Locate the cell with the specified text and output its (x, y) center coordinate. 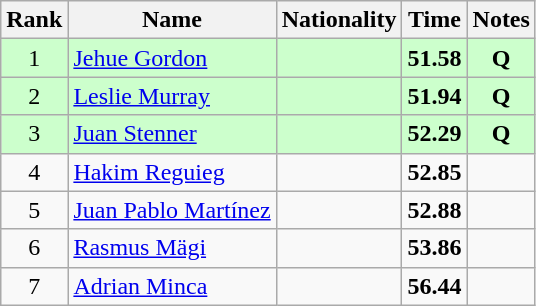
7 (34, 286)
Name (172, 20)
6 (34, 248)
52.88 (434, 210)
5 (34, 210)
56.44 (434, 286)
Nationality (339, 20)
4 (34, 172)
Rasmus Mägi (172, 248)
53.86 (434, 248)
51.94 (434, 96)
Hakim Reguieg (172, 172)
Juan Pablo Martínez (172, 210)
Adrian Minca (172, 286)
52.85 (434, 172)
1 (34, 58)
Juan Stenner (172, 134)
51.58 (434, 58)
Rank (34, 20)
2 (34, 96)
52.29 (434, 134)
Leslie Murray (172, 96)
3 (34, 134)
Jehue Gordon (172, 58)
Notes (501, 20)
Time (434, 20)
